Return the (x, y) coordinate for the center point of the cell that contains the specified text.  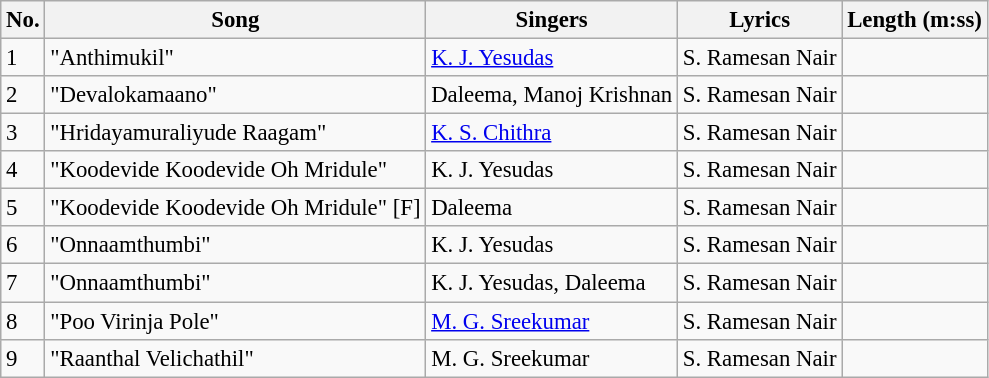
"Hridayamuraliyude Raagam" (236, 133)
Daleema, Manoj Krishnan (552, 95)
5 (23, 208)
7 (23, 283)
3 (23, 133)
K. S. Chithra (552, 133)
No. (23, 20)
"Raanthal Velichathil" (236, 358)
Singers (552, 20)
8 (23, 321)
Lyrics (759, 20)
"Koodevide Koodevide Oh Mridule" (236, 170)
Length (m:ss) (914, 20)
"Devalokamaano" (236, 95)
"Anthimukil" (236, 58)
"Koodevide Koodevide Oh Mridule" [F] (236, 208)
"Poo Virinja Pole" (236, 321)
9 (23, 358)
2 (23, 95)
K. J. Yesudas, Daleema (552, 283)
4 (23, 170)
6 (23, 245)
Song (236, 20)
1 (23, 58)
Daleema (552, 208)
